Return [X, Y] of the center of cell containing provided text 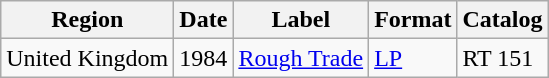
United Kingdom [88, 58]
RT 151 [502, 58]
Label [301, 20]
Rough Trade [301, 58]
1984 [204, 58]
Region [88, 20]
Date [204, 20]
Format [413, 20]
Catalog [502, 20]
LP [413, 58]
